Pinpoint the cell where the given text exists, returning its (x, y) midpoint coordinate. 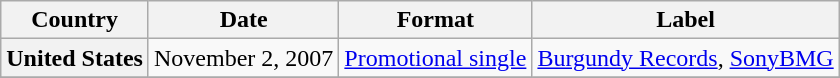
Country (75, 20)
United States (75, 58)
November 2, 2007 (243, 58)
Format (436, 20)
Promotional single (436, 58)
Date (243, 20)
Burgundy Records, SonyBMG (686, 58)
Label (686, 20)
